Detect which cell encompasses the target text, then output its [x, y] center coordinate. 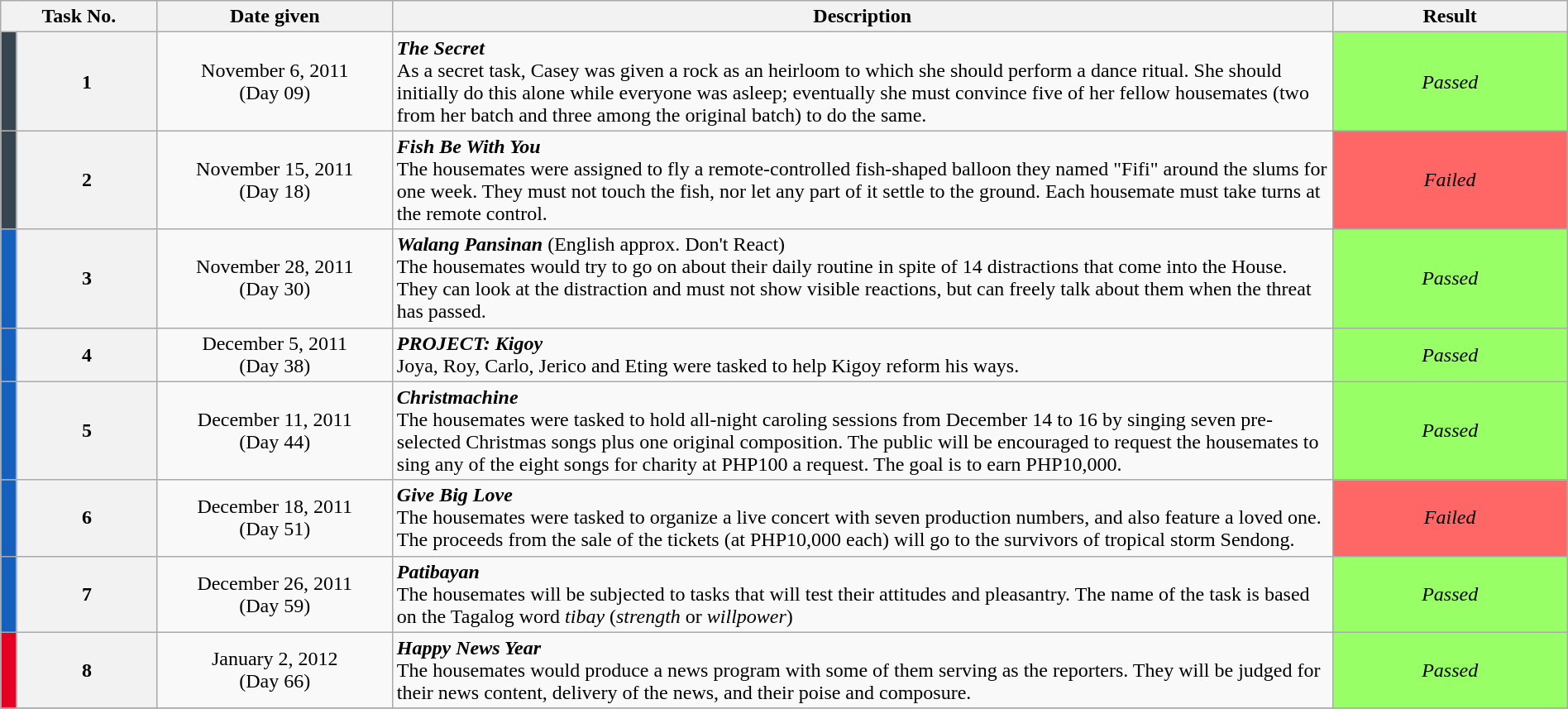
December 26, 2011(Day 59) [275, 594]
PROJECT: KigoyJoya, Roy, Carlo, Jerico and Eting were tasked to help Kigoy reform his ways. [862, 354]
December 18, 2011(Day 51) [275, 518]
December 5, 2011(Day 38) [275, 354]
6 [87, 518]
November 15, 2011(Day 18) [275, 180]
1 [87, 81]
Result [1450, 17]
Description [862, 17]
5 [87, 430]
7 [87, 594]
November 28, 2011(Day 30) [275, 278]
3 [87, 278]
2 [87, 180]
4 [87, 354]
Task No. [79, 17]
December 11, 2011(Day 44) [275, 430]
8 [87, 670]
January 2, 2012(Day 66) [275, 670]
Date given [275, 17]
November 6, 2011(Day 09) [275, 81]
